Locate the cell with the specified text and output its [x, y] center coordinate. 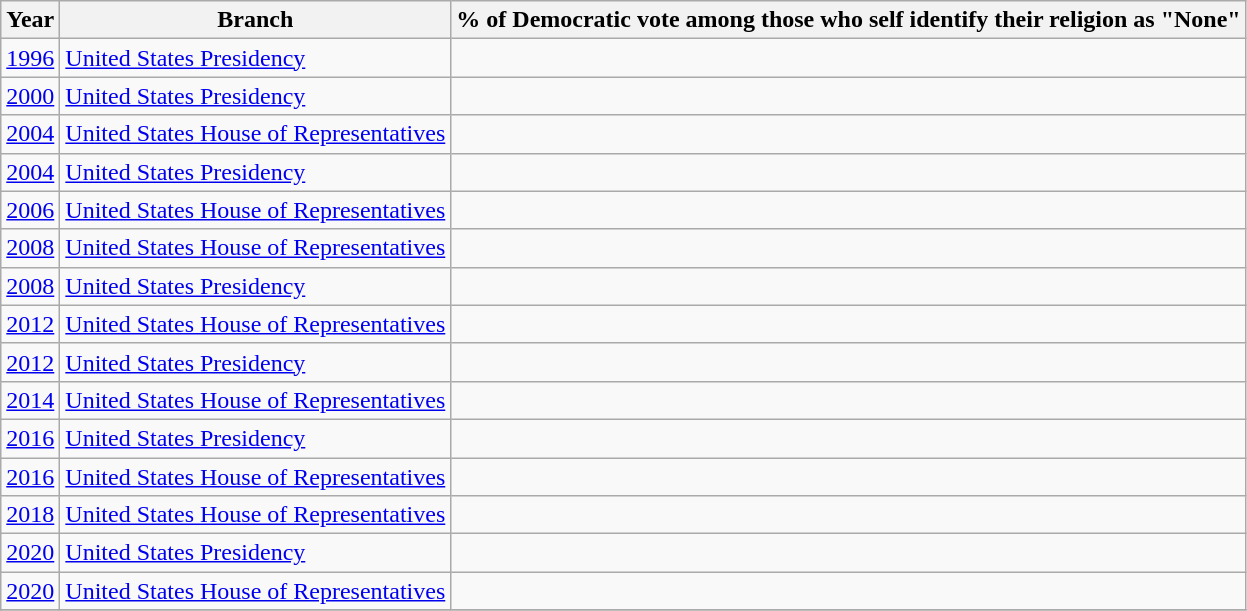
Branch [256, 20]
2006 [30, 210]
% of Democratic vote among those who self identify their religion as "None" [848, 20]
1996 [30, 58]
2018 [30, 515]
2000 [30, 96]
Year [30, 20]
2014 [30, 400]
